Search for the cell housing the specified text and yield its (X, Y) center coordinate. 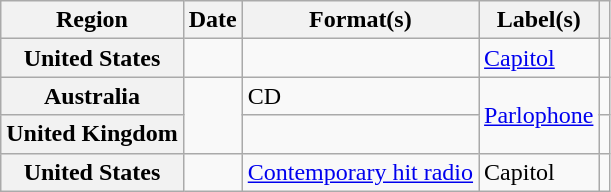
Contemporary hit radio (360, 172)
CD (360, 96)
Australia (92, 96)
Parlophone (539, 115)
Format(s) (360, 20)
Region (92, 20)
United Kingdom (92, 134)
Label(s) (539, 20)
Date (212, 20)
